Determine the [X, Y] coordinate at the center of the cell enclosing the given text.  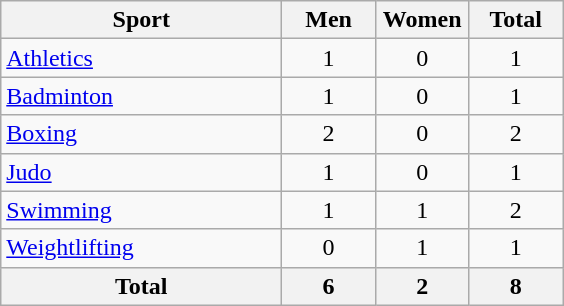
Badminton [142, 96]
Athletics [142, 58]
8 [516, 286]
6 [329, 286]
Boxing [142, 134]
Men [329, 20]
Judo [142, 172]
Women [422, 20]
Weightlifting [142, 248]
Sport [142, 20]
Swimming [142, 210]
